Identify which cell holds the provided text, then report its (x, y) central coordinate. 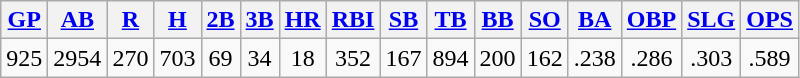
SB (404, 20)
2954 (78, 58)
HR (302, 20)
2B (220, 20)
925 (24, 58)
167 (404, 58)
34 (260, 58)
TB (450, 20)
.286 (651, 58)
352 (353, 58)
OBP (651, 20)
SLG (712, 20)
.238 (594, 58)
162 (544, 58)
.589 (770, 58)
703 (178, 58)
3B (260, 20)
SO (544, 20)
894 (450, 58)
18 (302, 58)
R (130, 20)
OPS (770, 20)
270 (130, 58)
AB (78, 20)
BA (594, 20)
BB (498, 20)
.303 (712, 58)
GP (24, 20)
69 (220, 58)
200 (498, 58)
RBI (353, 20)
H (178, 20)
